Identify which cell holds the provided text, then report its (X, Y) central coordinate. 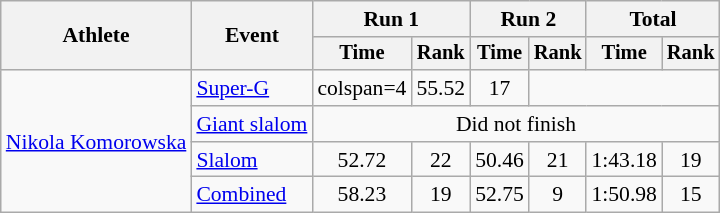
Super-G (252, 88)
9 (558, 195)
52.75 (500, 195)
22 (440, 160)
Run 2 (528, 19)
52.72 (362, 160)
Combined (252, 195)
Total (652, 19)
50.46 (500, 160)
Nikola Komorowska (96, 141)
colspan=4 (362, 88)
Event (252, 36)
Giant slalom (252, 124)
55.52 (440, 88)
15 (691, 195)
Run 1 (391, 19)
58.23 (362, 195)
17 (500, 88)
1:50.98 (624, 195)
Athlete (96, 36)
1:43.18 (624, 160)
Slalom (252, 160)
Did not finish (516, 124)
21 (558, 160)
